Return (X, Y) of the center of cell containing provided text 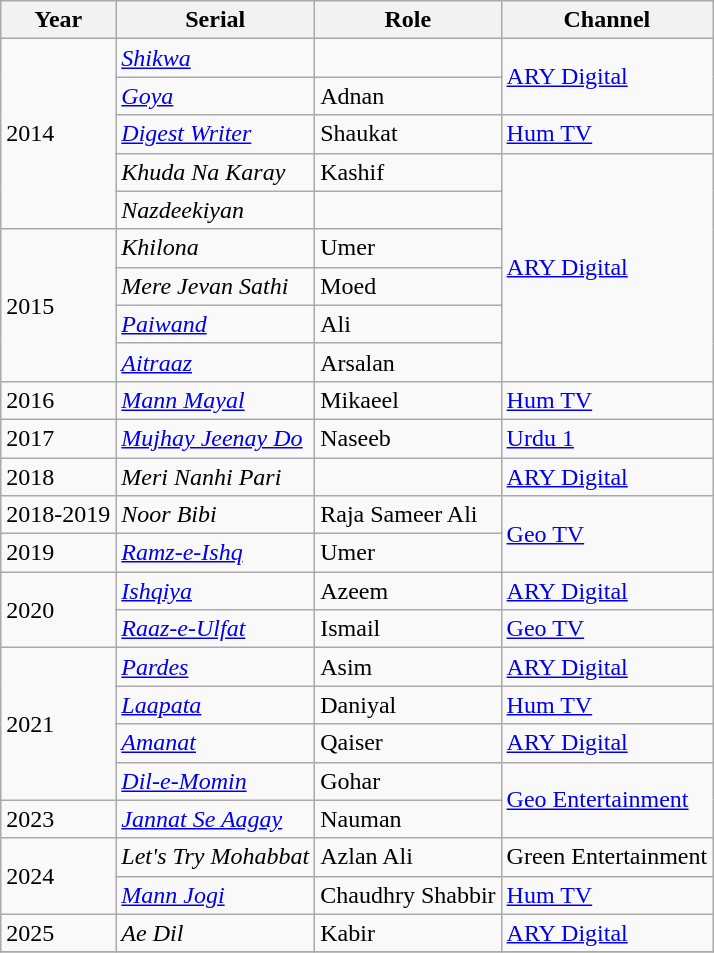
Raja Sameer Ali (408, 515)
Shaukat (408, 134)
2017 (58, 438)
Channel (607, 20)
Khilona (216, 248)
2016 (58, 400)
Urdu 1 (607, 438)
Mann Jogi (216, 895)
Mere Jevan Sathi (216, 286)
Kabir (408, 933)
2023 (58, 819)
Arsalan (408, 362)
Goya (216, 96)
Chaudhry Shabbir (408, 895)
Serial (216, 20)
Asim (408, 667)
Pardes (216, 667)
Naseeb (408, 438)
Daniyal (408, 705)
Ramz-e-Ishq (216, 553)
Ae Dil (216, 933)
Kashif (408, 172)
2025 (58, 933)
Amanat (216, 743)
Raaz-e-Ulfat (216, 629)
Adnan (408, 96)
2014 (58, 134)
Year (58, 20)
Shikwa (216, 58)
2018 (58, 477)
Laapata (216, 705)
Dil-e-Momin (216, 781)
2019 (58, 553)
Green Entertainment (607, 857)
Aitraaz (216, 362)
Azeem (408, 591)
Jannat Se Aagay (216, 819)
Digest Writer (216, 134)
Ismail (408, 629)
2015 (58, 305)
Let's Try Mohabbat (216, 857)
Moed (408, 286)
Paiwand (216, 324)
Nauman (408, 819)
Khuda Na Karay (216, 172)
Noor Bibi (216, 515)
Mann Mayal (216, 400)
2021 (58, 724)
Mikaeel (408, 400)
Meri Nanhi Pari (216, 477)
Ishqiya (216, 591)
Azlan Ali (408, 857)
Nazdeekiyan (216, 210)
2024 (58, 876)
Qaiser (408, 743)
Mujhay Jeenay Do (216, 438)
2020 (58, 610)
2018-2019 (58, 515)
Gohar (408, 781)
Ali (408, 324)
Role (408, 20)
Geo Entertainment (607, 800)
